Provide the [X, Y] coordinate of the cell's center where the given text is located.  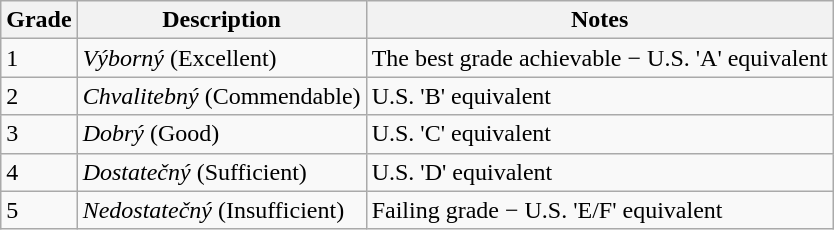
Grade [39, 20]
Výborný (Excellent) [222, 58]
Description [222, 20]
2 [39, 96]
U.S. 'B' equivalent [600, 96]
Dostatečný (Sufficient) [222, 172]
Dobrý (Good) [222, 134]
U.S. 'C' equivalent [600, 134]
4 [39, 172]
1 [39, 58]
The best grade achievable − U.S. 'A' equivalent [600, 58]
Nedostatečný (Insufficient) [222, 210]
Notes [600, 20]
U.S. 'D' equivalent [600, 172]
Chvalitebný (Commendable) [222, 96]
5 [39, 210]
Failing grade − U.S. 'E/F' equivalent [600, 210]
3 [39, 134]
